Pinpoint the cell where the given text exists, returning its [X, Y] midpoint coordinate. 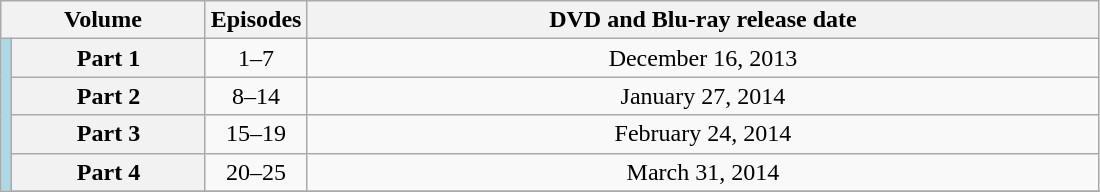
Part 4 [108, 172]
15–19 [256, 134]
December 16, 2013 [703, 58]
January 27, 2014 [703, 96]
March 31, 2014 [703, 172]
Episodes [256, 20]
Part 3 [108, 134]
DVD and Blu-ray release date [703, 20]
20–25 [256, 172]
Part 2 [108, 96]
Part 1 [108, 58]
8–14 [256, 96]
1–7 [256, 58]
Volume [103, 20]
February 24, 2014 [703, 134]
